Capture the cell that displays the provided text and extract its (X, Y) central coordinate. 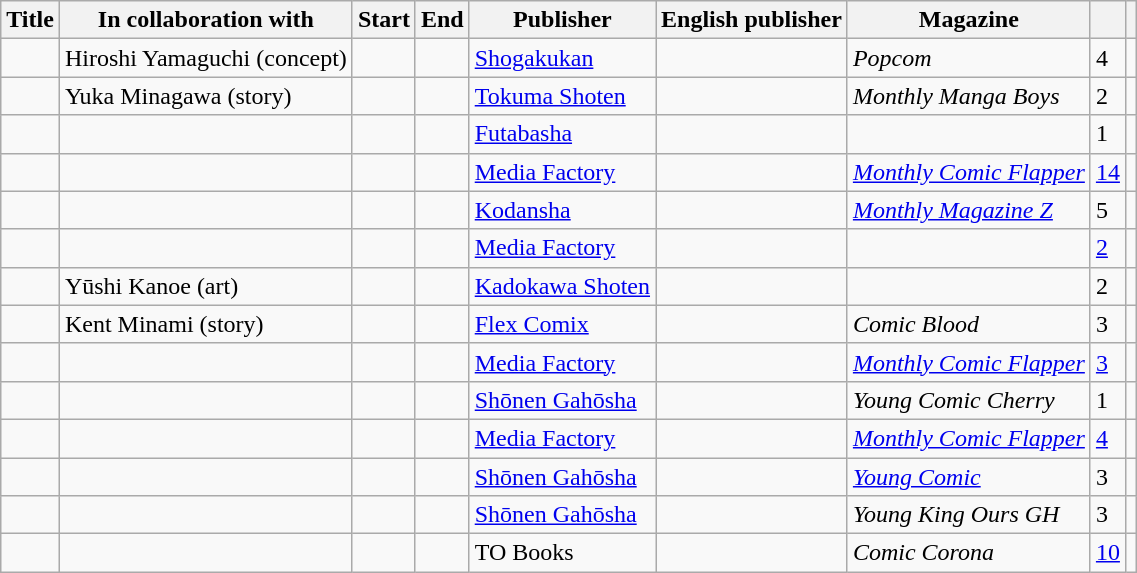
Shogakukan (562, 58)
Tokuma Shoten (562, 96)
5 (1108, 210)
Popcom (968, 58)
Futabasha (562, 134)
End (442, 20)
In collaboration with (206, 20)
Young Comic Cherry (968, 400)
Kent Minami (story) (206, 324)
Flex Comix (562, 324)
Magazine (968, 20)
Publisher (562, 20)
Monthly Manga Boys (968, 96)
TO Books (562, 553)
Title (30, 20)
Monthly Magazine Z (968, 210)
Hiroshi Yamaguchi (concept) (206, 58)
Comic Corona (968, 553)
Comic Blood (968, 324)
Start (384, 20)
Kadokawa Shoten (562, 286)
14 (1108, 172)
Kodansha (562, 210)
Yuka Minagawa (story) (206, 96)
Young King Ours GH (968, 515)
English publisher (752, 20)
10 (1108, 553)
Yūshi Kanoe (art) (206, 286)
Young Comic (968, 477)
